From the cell containing the given text, extract its center point as (X, Y) coordinate. 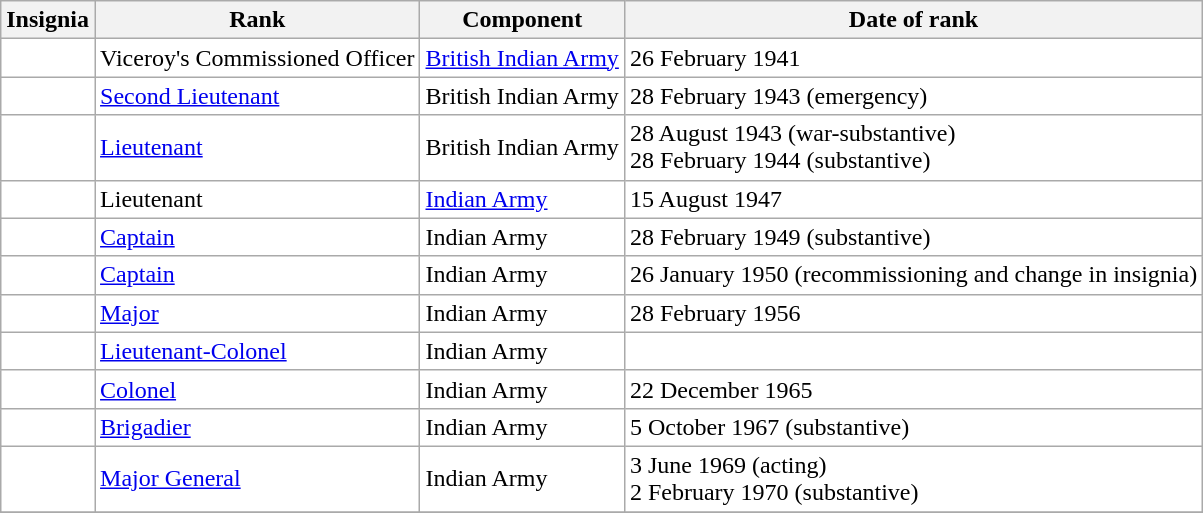
Insignia (48, 20)
Colonel (258, 389)
Major General (258, 478)
28 February 1943 (emergency) (913, 96)
Date of rank (913, 20)
Second Lieutenant (258, 96)
5 October 1967 (substantive) (913, 427)
28 February 1949 (substantive) (913, 237)
28 February 1956 (913, 313)
26 February 1941 (913, 58)
Brigadier (258, 427)
3 June 1969 (acting)2 February 1970 (substantive) (913, 478)
Viceroy's Commissioned Officer (258, 58)
Major (258, 313)
28 August 1943 (war-substantive)28 February 1944 (substantive) (913, 148)
Component (522, 20)
Lieutenant-Colonel (258, 351)
Rank (258, 20)
15 August 1947 (913, 199)
22 December 1965 (913, 389)
26 January 1950 (recommissioning and change in insignia) (913, 275)
